Determine the [x, y] coordinate at the center of the cell enclosing the given text.  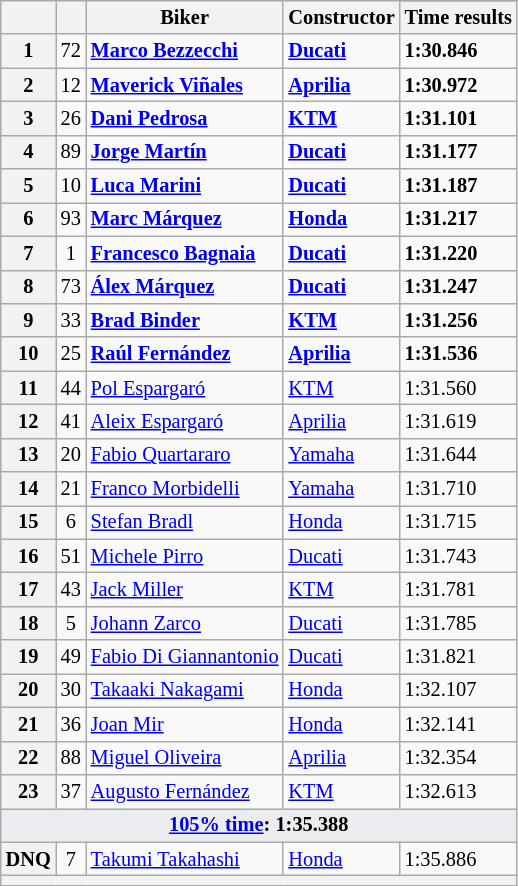
18 [28, 623]
1:31.177 [458, 152]
33 [71, 320]
17 [28, 589]
1:35.886 [458, 859]
1:31.710 [458, 489]
1:31.247 [458, 287]
2 [28, 85]
1:31.785 [458, 623]
1:31.101 [458, 118]
1:31.619 [458, 421]
37 [71, 791]
9 [28, 320]
Luca Marini [185, 186]
1:31.220 [458, 253]
Joan Mir [185, 724]
Maverick Viñales [185, 85]
30 [71, 690]
1:31.743 [458, 556]
1:31.781 [458, 589]
1:31.536 [458, 354]
51 [71, 556]
Aleix Espargaró [185, 421]
23 [28, 791]
Álex Márquez [185, 287]
Marco Bezzecchi [185, 51]
Constructor [341, 17]
13 [28, 455]
1:32.107 [458, 690]
11 [28, 388]
1:30.846 [458, 51]
1:32.354 [458, 758]
Takumi Takahashi [185, 859]
41 [71, 421]
Biker [185, 17]
Pol Espargaró [185, 388]
Takaaki Nakagami [185, 690]
73 [71, 287]
1:31.217 [458, 219]
72 [71, 51]
Fabio Di Giannantonio [185, 657]
Jack Miller [185, 589]
Francesco Bagnaia [185, 253]
Augusto Fernández [185, 791]
16 [28, 556]
Stefan Bradl [185, 522]
Time results [458, 17]
1:31.187 [458, 186]
DNQ [28, 859]
1:31.821 [458, 657]
49 [71, 657]
1:31.644 [458, 455]
105% time: 1:35.388 [259, 825]
Fabio Quartararo [185, 455]
36 [71, 724]
3 [28, 118]
14 [28, 489]
Raúl Fernández [185, 354]
19 [28, 657]
89 [71, 152]
93 [71, 219]
44 [71, 388]
1:31.256 [458, 320]
Miguel Oliveira [185, 758]
1:31.715 [458, 522]
1:31.560 [458, 388]
1:32.613 [458, 791]
Jorge Martín [185, 152]
22 [28, 758]
Johann Zarco [185, 623]
Brad Binder [185, 320]
1:30.972 [458, 85]
Franco Morbidelli [185, 489]
25 [71, 354]
88 [71, 758]
Marc Márquez [185, 219]
43 [71, 589]
Dani Pedrosa [185, 118]
15 [28, 522]
4 [28, 152]
8 [28, 287]
1:32.141 [458, 724]
26 [71, 118]
Michele Pirro [185, 556]
